Capture the cell that displays the provided text and extract its (x, y) central coordinate. 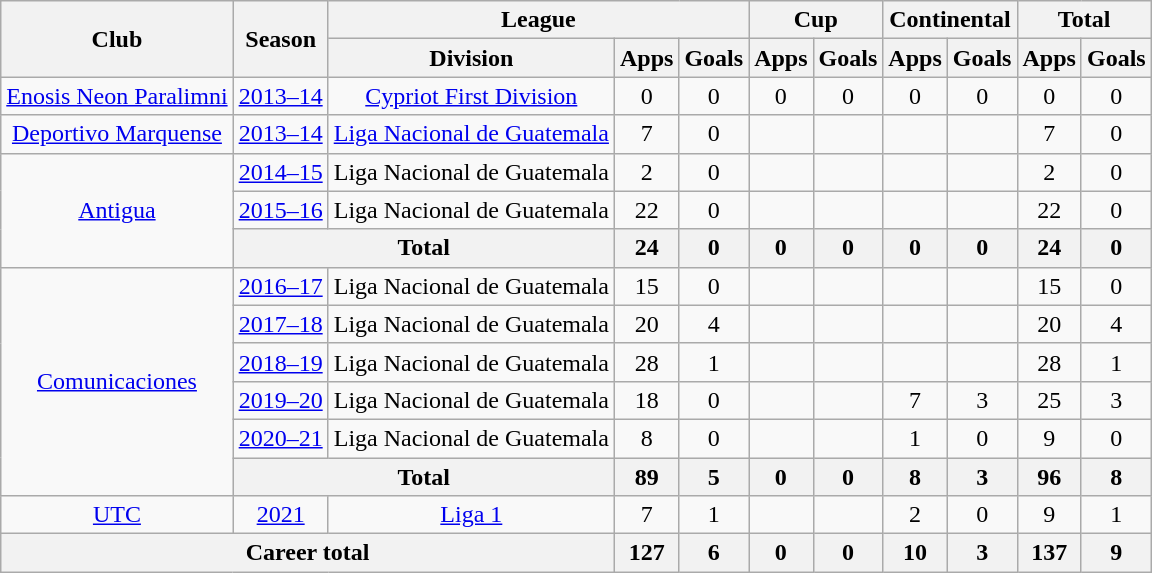
Continental (950, 20)
5 (714, 477)
Deportivo Marquense (117, 134)
Club (117, 39)
2019–20 (280, 400)
25 (1049, 400)
Cup (816, 20)
127 (646, 553)
2016–17 (280, 286)
18 (646, 400)
Antigua (117, 210)
Season (280, 39)
2017–18 (280, 324)
96 (1049, 477)
6 (714, 553)
Cypriot First Division (471, 96)
UTC (117, 515)
Division (471, 58)
2015–16 (280, 210)
Career total (308, 553)
League (538, 20)
10 (915, 553)
Comunicaciones (117, 381)
2018–19 (280, 362)
2021 (280, 515)
Liga 1 (471, 515)
2014–15 (280, 172)
137 (1049, 553)
89 (646, 477)
Enosis Neon Paralimni (117, 96)
2020–21 (280, 438)
